Determine the (X, Y) coordinate at the center of the cell enclosing the given text.  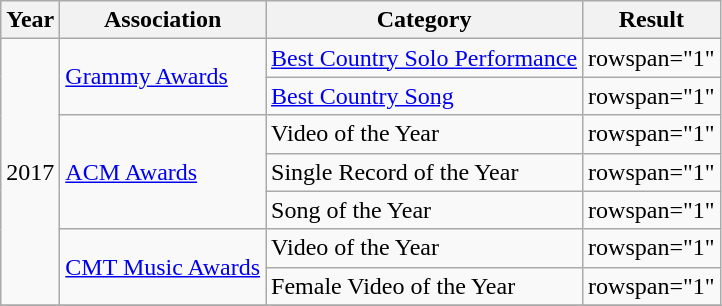
2017 (30, 172)
CMT Music Awards (163, 267)
Best Country Song (424, 96)
Best Country Solo Performance (424, 58)
ACM Awards (163, 172)
Female Video of the Year (424, 286)
Category (424, 20)
Year (30, 20)
Song of the Year (424, 210)
Single Record of the Year (424, 172)
Association (163, 20)
Grammy Awards (163, 77)
Result (652, 20)
